Identify which cell holds the provided text, then report its (x, y) central coordinate. 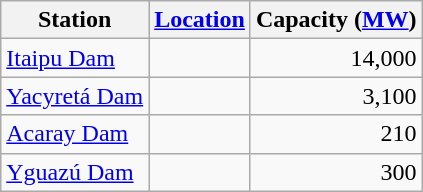
300 (336, 172)
Itaipu Dam (75, 58)
Acaray Dam (75, 134)
Location (200, 20)
Station (75, 20)
210 (336, 134)
Yguazú Dam (75, 172)
14,000 (336, 58)
Yacyretá Dam (75, 96)
3,100 (336, 96)
Capacity (MW) (336, 20)
